Provide the [x, y] coordinate of the cell's center where the given text is located.  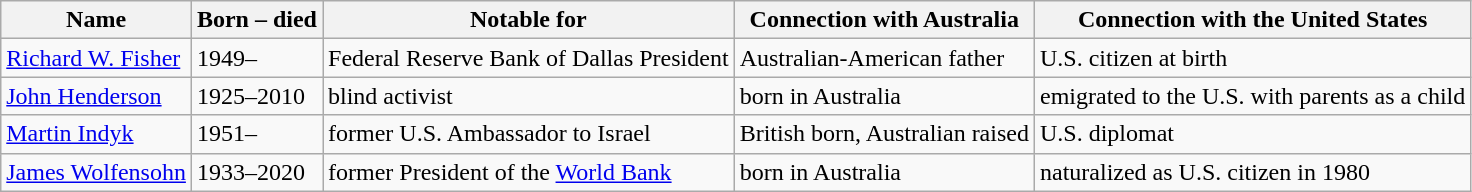
Connection with the United States [1252, 20]
U.S. diplomat [1252, 134]
Richard W. Fisher [96, 58]
Notable for [528, 20]
James Wolfensohn [96, 172]
blind activist [528, 96]
1949– [256, 58]
Connection with Australia [884, 20]
Martin Indyk [96, 134]
Name [96, 20]
1933–2020 [256, 172]
1925–2010 [256, 96]
former U.S. Ambassador to Israel [528, 134]
Australian-American father [884, 58]
Federal Reserve Bank of Dallas President [528, 58]
1951– [256, 134]
naturalized as U.S. citizen in 1980 [1252, 172]
emigrated to the U.S. with parents as a child [1252, 96]
British born, Australian raised [884, 134]
Born – died [256, 20]
former President of the World Bank [528, 172]
John Henderson [96, 96]
U.S. citizen at birth [1252, 58]
